Identify which cell holds the provided text, then report its (X, Y) central coordinate. 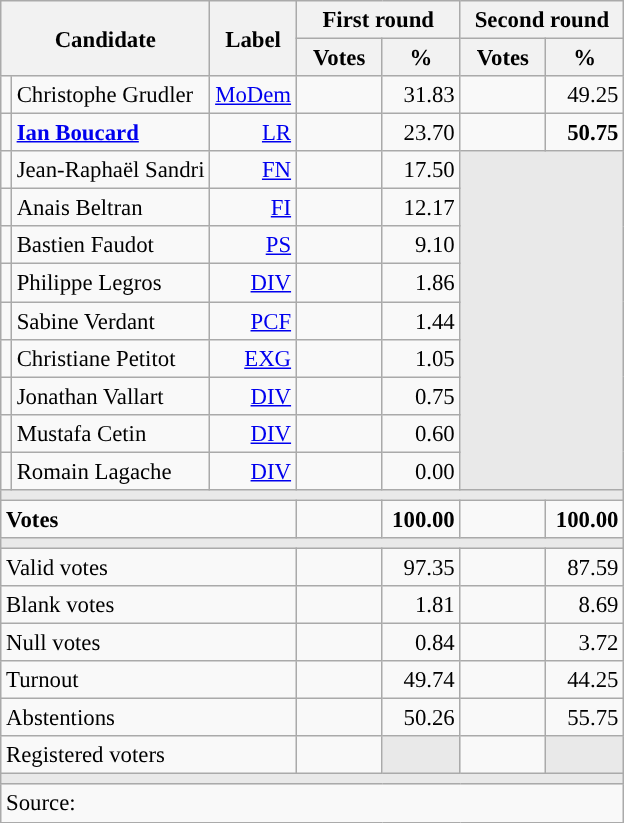
MoDem (254, 95)
Label (254, 38)
Candidate (106, 38)
50.75 (585, 133)
EXG (254, 358)
Null votes (149, 643)
44.25 (585, 680)
Christophe Grudler (110, 95)
1.44 (421, 321)
Second round (542, 20)
Source: (312, 804)
Turnout (149, 680)
97.35 (421, 567)
First round (378, 20)
12.17 (421, 208)
0.84 (421, 643)
17.50 (421, 170)
Abstentions (149, 718)
Bastien Faudot (110, 245)
Jean-Raphaël Sandri (110, 170)
Philippe Legros (110, 283)
1.81 (421, 605)
49.74 (421, 680)
Blank votes (149, 605)
0.60 (421, 433)
49.25 (585, 95)
Mustafa Cetin (110, 433)
Romain Lagache (110, 471)
PS (254, 245)
Ian Boucard (110, 133)
3.72 (585, 643)
9.10 (421, 245)
55.75 (585, 718)
1.86 (421, 283)
PCF (254, 321)
Sabine Verdant (110, 321)
23.70 (421, 133)
LR (254, 133)
Anais Beltran (110, 208)
31.83 (421, 95)
0.00 (421, 471)
Jonathan Vallart (110, 396)
8.69 (585, 605)
Registered voters (149, 755)
87.59 (585, 567)
Christiane Petitot (110, 358)
FN (254, 170)
50.26 (421, 718)
FI (254, 208)
0.75 (421, 396)
1.05 (421, 358)
Valid votes (149, 567)
